Find where the given text appears and provide that cell's center as (x, y) coordinate. 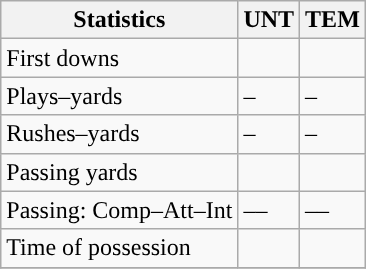
TEM (333, 20)
Passing: Comp–Att–Int (120, 210)
First downs (120, 58)
Rushes–yards (120, 134)
Plays–yards (120, 96)
Statistics (120, 20)
Time of possession (120, 248)
Passing yards (120, 172)
UNT (269, 20)
